For the text-containing cell, return its midpoint in [X, Y] coordinate format. 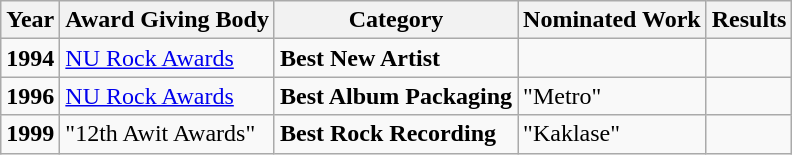
1999 [30, 134]
"Metro" [612, 96]
Best New Artist [396, 58]
"Kaklase" [612, 134]
Award Giving Body [168, 20]
Nominated Work [612, 20]
"12th Awit Awards" [168, 134]
Best Rock Recording [396, 134]
1996 [30, 96]
Results [749, 20]
Year [30, 20]
Category [396, 20]
Best Album Packaging [396, 96]
1994 [30, 58]
